For the text-containing cell, return its midpoint in (x, y) coordinate format. 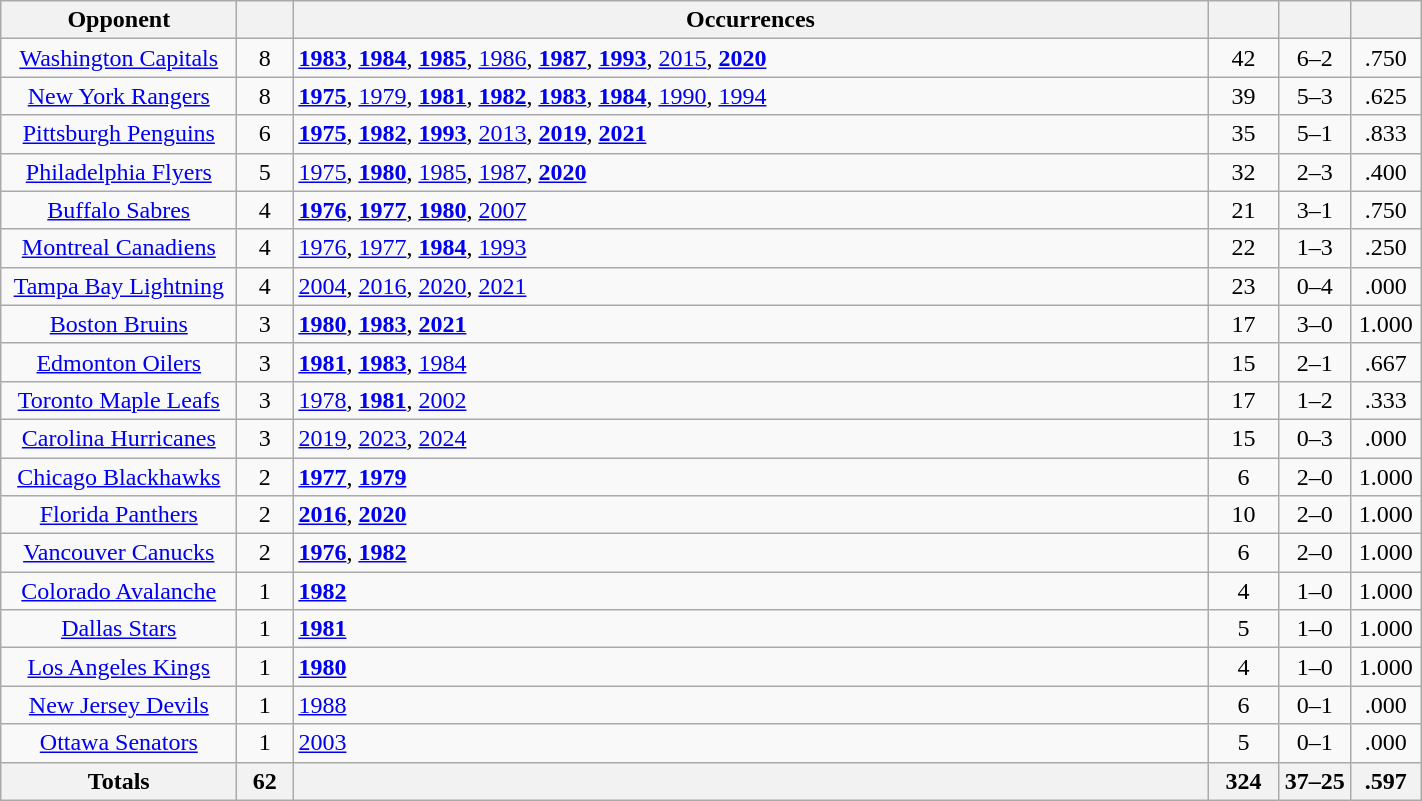
Totals (119, 781)
32 (1244, 172)
3–0 (1314, 324)
.833 (1386, 134)
2004, 2016, 2020, 2021 (750, 286)
23 (1244, 286)
Tampa Bay Lightning (119, 286)
1975, 1982, 1993, 2013, 2019, 2021 (750, 134)
1975, 1980, 1985, 1987, 2020 (750, 172)
.400 (1386, 172)
1980, 1983, 2021 (750, 324)
0–3 (1314, 438)
5–3 (1314, 96)
1981, 1983, 1984 (750, 362)
10 (1244, 515)
New York Rangers (119, 96)
Florida Panthers (119, 515)
Edmonton Oilers (119, 362)
Montreal Canadiens (119, 248)
22 (1244, 248)
1–2 (1314, 400)
Boston Bruins (119, 324)
Carolina Hurricanes (119, 438)
2003 (750, 743)
1977, 1979 (750, 477)
2016, 2020 (750, 515)
35 (1244, 134)
42 (1244, 58)
.625 (1386, 96)
New Jersey Devils (119, 705)
0–4 (1314, 286)
2–3 (1314, 172)
Pittsburgh Penguins (119, 134)
Chicago Blackhawks (119, 477)
.333 (1386, 400)
1975, 1979, 1981, 1982, 1983, 1984, 1990, 1994 (750, 96)
Occurrences (750, 20)
.597 (1386, 781)
Washington Capitals (119, 58)
21 (1244, 210)
Colorado Avalanche (119, 591)
Buffalo Sabres (119, 210)
Opponent (119, 20)
1976, 1977, 1980, 2007 (750, 210)
Philadelphia Flyers (119, 172)
37–25 (1314, 781)
5–1 (1314, 134)
2–1 (1314, 362)
Vancouver Canucks (119, 553)
2019, 2023, 2024 (750, 438)
6–2 (1314, 58)
1980 (750, 667)
Toronto Maple Leafs (119, 400)
.250 (1386, 248)
1981 (750, 629)
1982 (750, 591)
1978, 1981, 2002 (750, 400)
Ottawa Senators (119, 743)
39 (1244, 96)
1–3 (1314, 248)
.667 (1386, 362)
1976, 1977, 1984, 1993 (750, 248)
3–1 (1314, 210)
324 (1244, 781)
1983, 1984, 1985, 1986, 1987, 1993, 2015, 2020 (750, 58)
1976, 1982 (750, 553)
1988 (750, 705)
62 (265, 781)
Los Angeles Kings (119, 667)
Dallas Stars (119, 629)
